Provide the (x, y) coordinate of the cell's center where the given text is located.  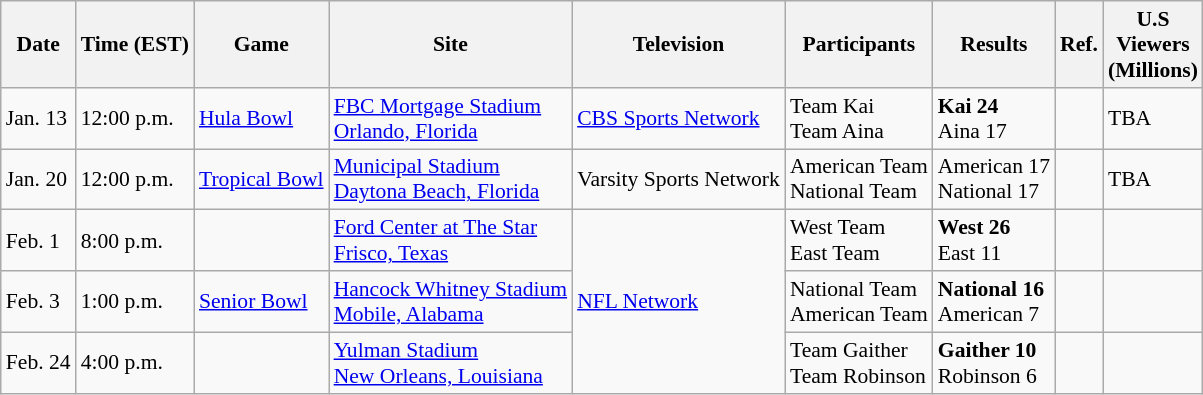
West 26East 11 (994, 240)
4:00 p.m. (135, 362)
National TeamAmerican Team (859, 302)
Gaither 10 Robinson 6 (994, 362)
Jan. 13 (38, 118)
Team KaiTeam Aina (859, 118)
1:00 p.m. (135, 302)
Television (678, 44)
Feb. 24 (38, 362)
U.SViewers(Millions) (1153, 44)
Hula Bowl (262, 118)
Results (994, 44)
NFL Network (678, 302)
West TeamEast Team (859, 240)
Varsity Sports Network (678, 180)
National 16American 7 (994, 302)
Yulman StadiumNew Orleans, Louisiana (451, 362)
Municipal StadiumDaytona Beach, Florida (451, 180)
Site (451, 44)
Hancock Whitney StadiumMobile, Alabama (451, 302)
CBS Sports Network (678, 118)
Jan. 20 (38, 180)
Participants (859, 44)
Game (262, 44)
FBC Mortgage StadiumOrlando, Florida (451, 118)
Kai 24Aina 17 (994, 118)
Time (EST) (135, 44)
Tropical Bowl (262, 180)
Team GaitherTeam Robinson (859, 362)
American TeamNational Team (859, 180)
Feb. 1 (38, 240)
Ref. (1079, 44)
Ford Center at The StarFrisco, Texas (451, 240)
Senior Bowl (262, 302)
Feb. 3 (38, 302)
Date (38, 44)
American 17National 17 (994, 180)
8:00 p.m. (135, 240)
